Determine the [X, Y] coordinate at the center of the cell enclosing the given text.  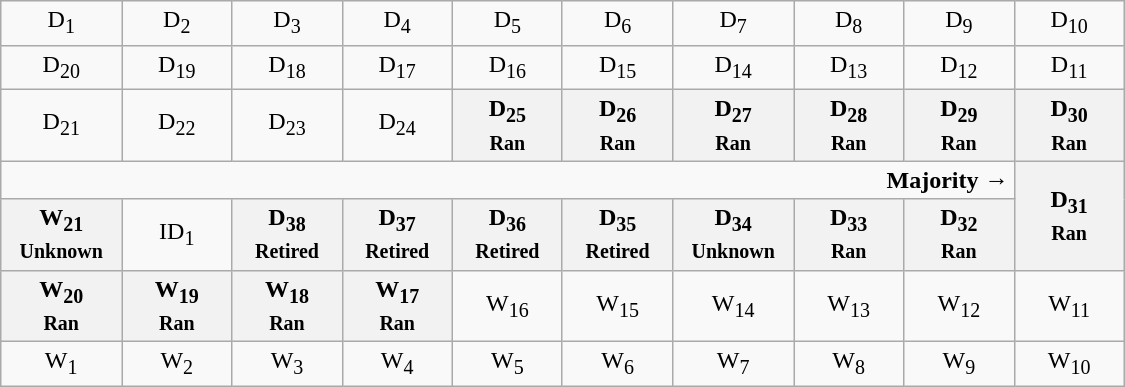
D7 [734, 23]
W7 [734, 364]
W16 [507, 306]
W14 [734, 306]
W9 [959, 364]
D30Ran [1069, 124]
W3 [287, 364]
W12 [959, 306]
W1 [62, 364]
W19Ran [177, 306]
W18Ran [287, 306]
D17 [397, 67]
D15 [617, 67]
D13 [849, 67]
D37Retired [397, 234]
W21Unknown [62, 234]
D27Ran [734, 124]
D20 [62, 67]
D14 [734, 67]
D1 [62, 23]
D22 [177, 124]
D36Retired [507, 234]
D19 [177, 67]
W13 [849, 306]
D6 [617, 23]
D34Unknown [734, 234]
W20Ran [62, 306]
W15 [617, 306]
ID1 [177, 234]
D24 [397, 124]
D26Ran [617, 124]
D5 [507, 23]
D21 [62, 124]
W11 [1069, 306]
D32Ran [959, 234]
D35Retired [617, 234]
W6 [617, 364]
D10 [1069, 23]
D38Retired [287, 234]
D11 [1069, 67]
W8 [849, 364]
W4 [397, 364]
D18 [287, 67]
D9 [959, 23]
D2 [177, 23]
D4 [397, 23]
D31Ran [1069, 216]
D8 [849, 23]
Majority → [508, 180]
D33Ran [849, 234]
D28Ran [849, 124]
D12 [959, 67]
W5 [507, 364]
D25Ran [507, 124]
W2 [177, 364]
D29Ran [959, 124]
D3 [287, 23]
W10 [1069, 364]
W17Ran [397, 306]
D23 [287, 124]
D16 [507, 67]
